Capture the cell that displays the provided text and extract its (x, y) central coordinate. 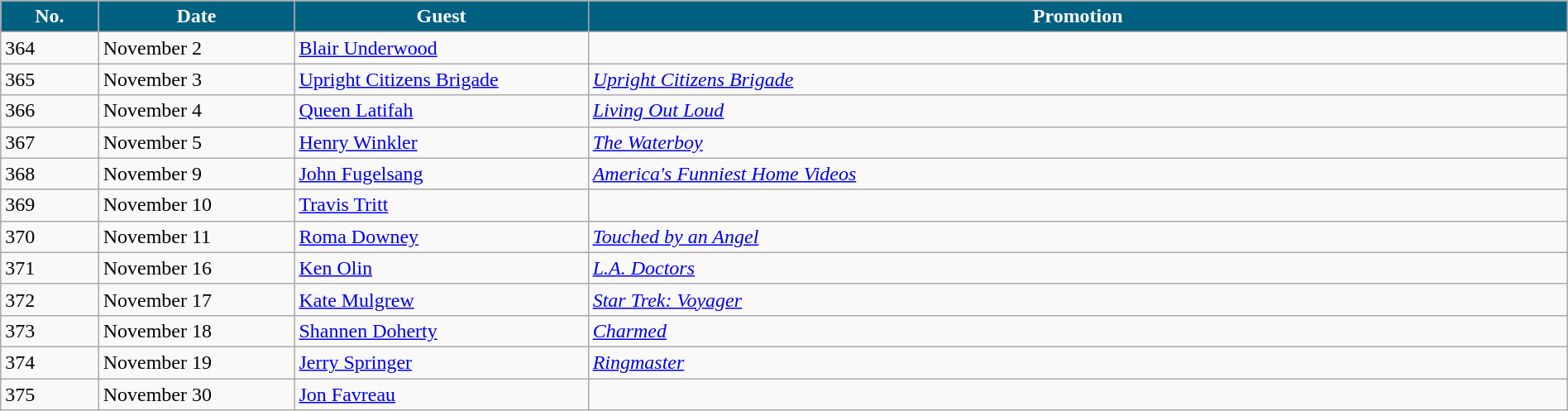
Touched by an Angel (1078, 237)
Henry Winkler (442, 142)
Jon Favreau (442, 394)
Shannen Doherty (442, 331)
Ringmaster (1078, 362)
Jerry Springer (442, 362)
November 9 (197, 174)
365 (50, 79)
November 30 (197, 394)
Roma Downey (442, 237)
366 (50, 111)
The Waterboy (1078, 142)
November 16 (197, 268)
Charmed (1078, 331)
November 5 (197, 142)
Guest (442, 17)
John Fugelsang (442, 174)
369 (50, 205)
Date (197, 17)
375 (50, 394)
371 (50, 268)
370 (50, 237)
Travis Tritt (442, 205)
November 19 (197, 362)
November 17 (197, 299)
Blair Underwood (442, 48)
November 2 (197, 48)
November 4 (197, 111)
367 (50, 142)
Kate Mulgrew (442, 299)
372 (50, 299)
364 (50, 48)
373 (50, 331)
America's Funniest Home Videos (1078, 174)
Ken Olin (442, 268)
Promotion (1078, 17)
368 (50, 174)
L.A. Doctors (1078, 268)
November 11 (197, 237)
November 18 (197, 331)
No. (50, 17)
Queen Latifah (442, 111)
Living Out Loud (1078, 111)
374 (50, 362)
November 10 (197, 205)
Star Trek: Voyager (1078, 299)
November 3 (197, 79)
